For the text-containing cell, return its midpoint in [x, y] coordinate format. 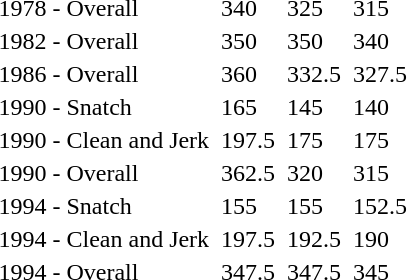
175 [314, 140]
145 [314, 107]
360 [248, 74]
165 [248, 107]
332.5 [314, 74]
192.5 [314, 239]
320 [314, 173]
362.5 [248, 173]
